Determine the [x, y] coordinate at the center of the cell enclosing the given text.  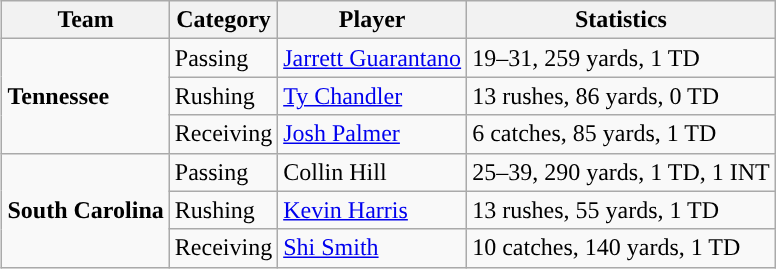
Team [86, 20]
25–39, 290 yards, 1 TD, 1 INT [622, 172]
South Carolina [86, 210]
Tennessee [86, 96]
Category [223, 20]
Kevin Harris [372, 210]
13 rushes, 86 yards, 0 TD [622, 96]
Jarrett Guarantano [372, 58]
Statistics [622, 20]
19–31, 259 yards, 1 TD [622, 58]
Collin Hill [372, 172]
10 catches, 140 yards, 1 TD [622, 248]
13 rushes, 55 yards, 1 TD [622, 210]
6 catches, 85 yards, 1 TD [622, 134]
Player [372, 20]
Josh Palmer [372, 134]
Shi Smith [372, 248]
Ty Chandler [372, 96]
